Detect which cell encompasses the target text, then output its [x, y] center coordinate. 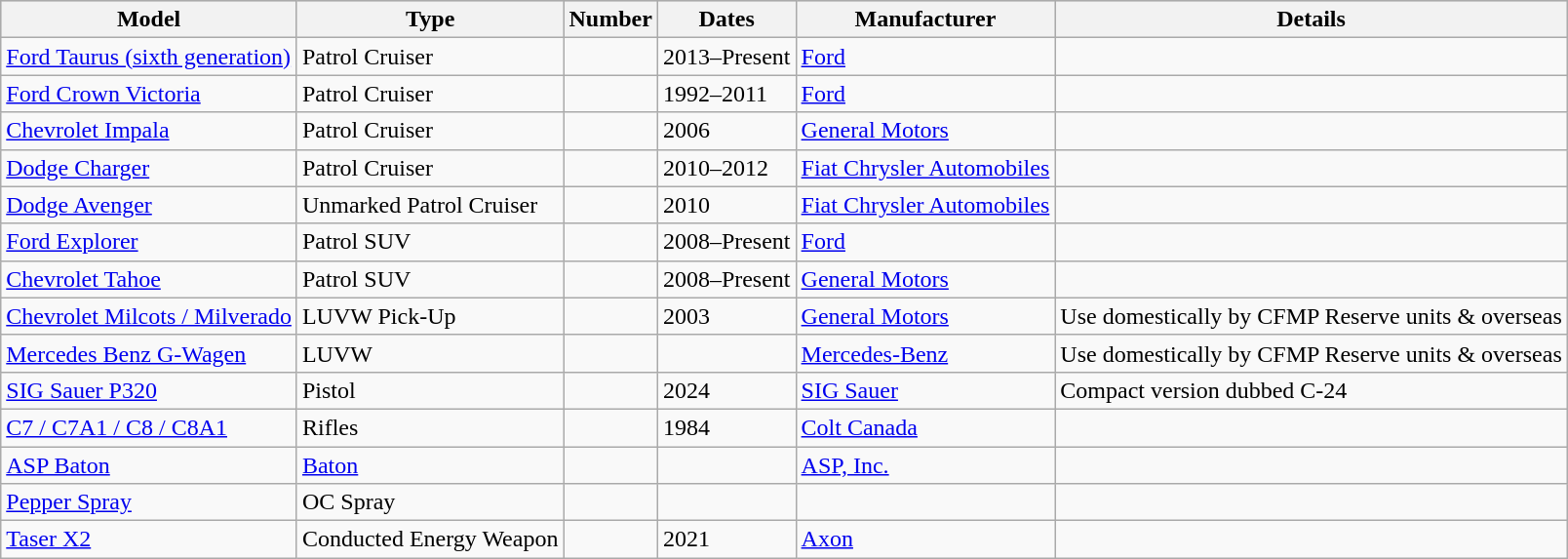
Number [610, 20]
LUVW [430, 353]
Chevrolet Tahoe [149, 279]
2006 [726, 131]
Mercedes-Benz [925, 353]
2013–Present [726, 57]
OC Spray [430, 502]
Details [1311, 20]
Pistol [430, 390]
Dates [726, 20]
Type [430, 20]
2003 [726, 316]
Dodge Charger [149, 168]
Chevrolet Impala [149, 131]
Pepper Spray [149, 502]
Colt Canada [925, 427]
2024 [726, 390]
SIG Sauer P320 [149, 390]
Mercedes Benz G-Wagen [149, 353]
Unmarked Patrol Cruiser [430, 205]
Rifles [430, 427]
ASP Baton [149, 465]
2010 [726, 205]
1992–2011 [726, 94]
Taser X2 [149, 539]
Baton [430, 465]
Model [149, 20]
2021 [726, 539]
2010–2012 [726, 168]
SIG Sauer [925, 390]
Axon [925, 539]
Manufacturer [925, 20]
LUVW Pick-Up [430, 316]
Ford Taurus (sixth generation) [149, 57]
C7 / C7A1 / C8 / C8A1 [149, 427]
1984 [726, 427]
Chevrolet Milcots / Milverado [149, 316]
Dodge Avenger [149, 205]
Conducted Energy Weapon [430, 539]
Ford Explorer [149, 242]
ASP, Inc. [925, 465]
Ford Crown Victoria [149, 94]
Compact version dubbed C-24 [1311, 390]
